Identify which cell holds the provided text, then report its (X, Y) central coordinate. 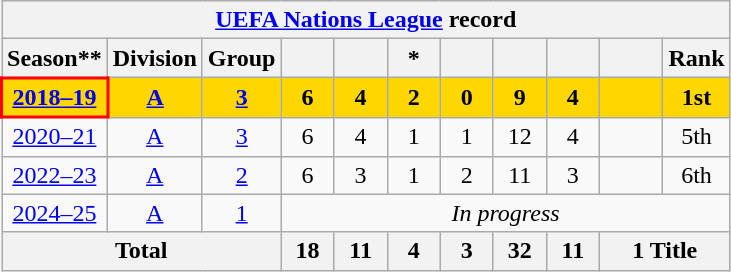
2018–19 (55, 98)
32 (520, 251)
Rank (696, 58)
In progress (506, 213)
5th (696, 136)
UEFA Nations League record (366, 20)
9 (520, 98)
2020–21 (55, 136)
1st (696, 98)
6th (696, 175)
Group (242, 58)
Season** (55, 58)
12 (520, 136)
1 Title (664, 251)
0 (466, 98)
Total (142, 251)
2022–23 (55, 175)
18 (308, 251)
2024–25 (55, 213)
* (414, 58)
Division (154, 58)
